Return the [x, y] coordinate for the center point of the cell that contains the specified text.  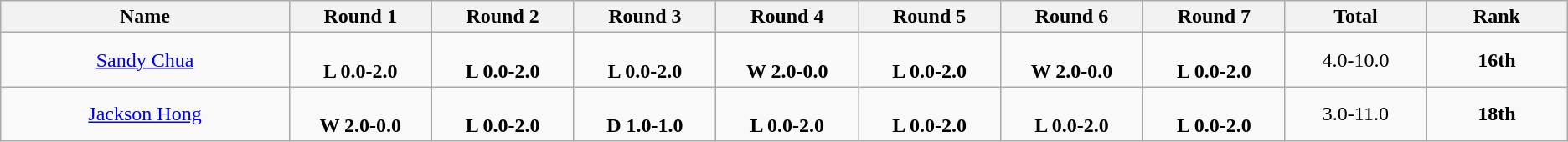
Round 3 [645, 17]
D 1.0-1.0 [645, 114]
3.0-11.0 [1355, 114]
Round 2 [503, 17]
Round 7 [1214, 17]
Rank [1498, 17]
Jackson Hong [146, 114]
Round 4 [787, 17]
Sandy Chua [146, 60]
Round 1 [360, 17]
4.0-10.0 [1355, 60]
Round 6 [1072, 17]
Total [1355, 17]
Round 5 [930, 17]
Name [146, 17]
16th [1498, 60]
18th [1498, 114]
